Extract the [X, Y] coordinate from the center of the cell holding the provided text.  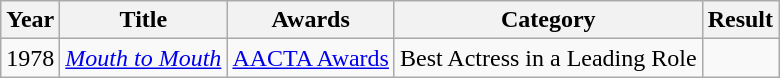
1978 [30, 58]
Awards [311, 20]
Title [144, 20]
AACTA Awards [311, 58]
Best Actress in a Leading Role [548, 58]
Mouth to Mouth [144, 58]
Category [548, 20]
Year [30, 20]
Result [740, 20]
